Provide the (x, y) coordinate of the cell's center where the given text is located.  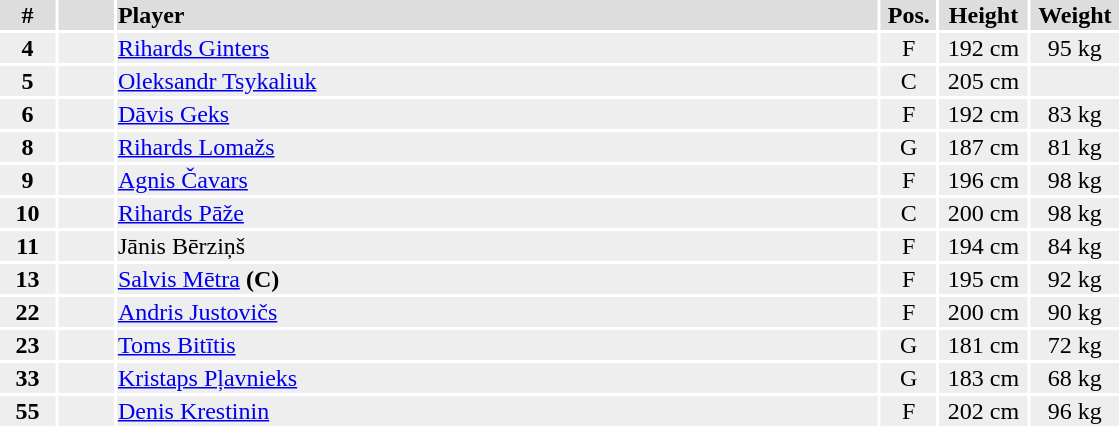
Player (497, 15)
84 kg (1075, 246)
Toms Bitītis (497, 345)
55 (28, 411)
196 cm (983, 180)
95 kg (1075, 48)
90 kg (1075, 312)
5 (28, 81)
11 (28, 246)
Agnis Čavars (497, 180)
Weight (1075, 15)
Denis Krestinin (497, 411)
Rihards Pāže (497, 213)
Dāvis Geks (497, 114)
9 (28, 180)
Height (983, 15)
72 kg (1075, 345)
6 (28, 114)
187 cm (983, 147)
205 cm (983, 81)
81 kg (1075, 147)
Oleksandr Tsykaliuk (497, 81)
23 (28, 345)
10 (28, 213)
Rihards Ginters (497, 48)
92 kg (1075, 279)
Andris Justovičs (497, 312)
181 cm (983, 345)
13 (28, 279)
8 (28, 147)
22 (28, 312)
4 (28, 48)
Pos. (908, 15)
Salvis Mētra (C) (497, 279)
202 cm (983, 411)
Jānis Bērziņš (497, 246)
194 cm (983, 246)
Rihards Lomažs (497, 147)
# (28, 15)
83 kg (1075, 114)
96 kg (1075, 411)
195 cm (983, 279)
68 kg (1075, 378)
33 (28, 378)
183 cm (983, 378)
Kristaps Pļavnieks (497, 378)
